Provide the [X, Y] coordinate of the cell's center where the given text is located.  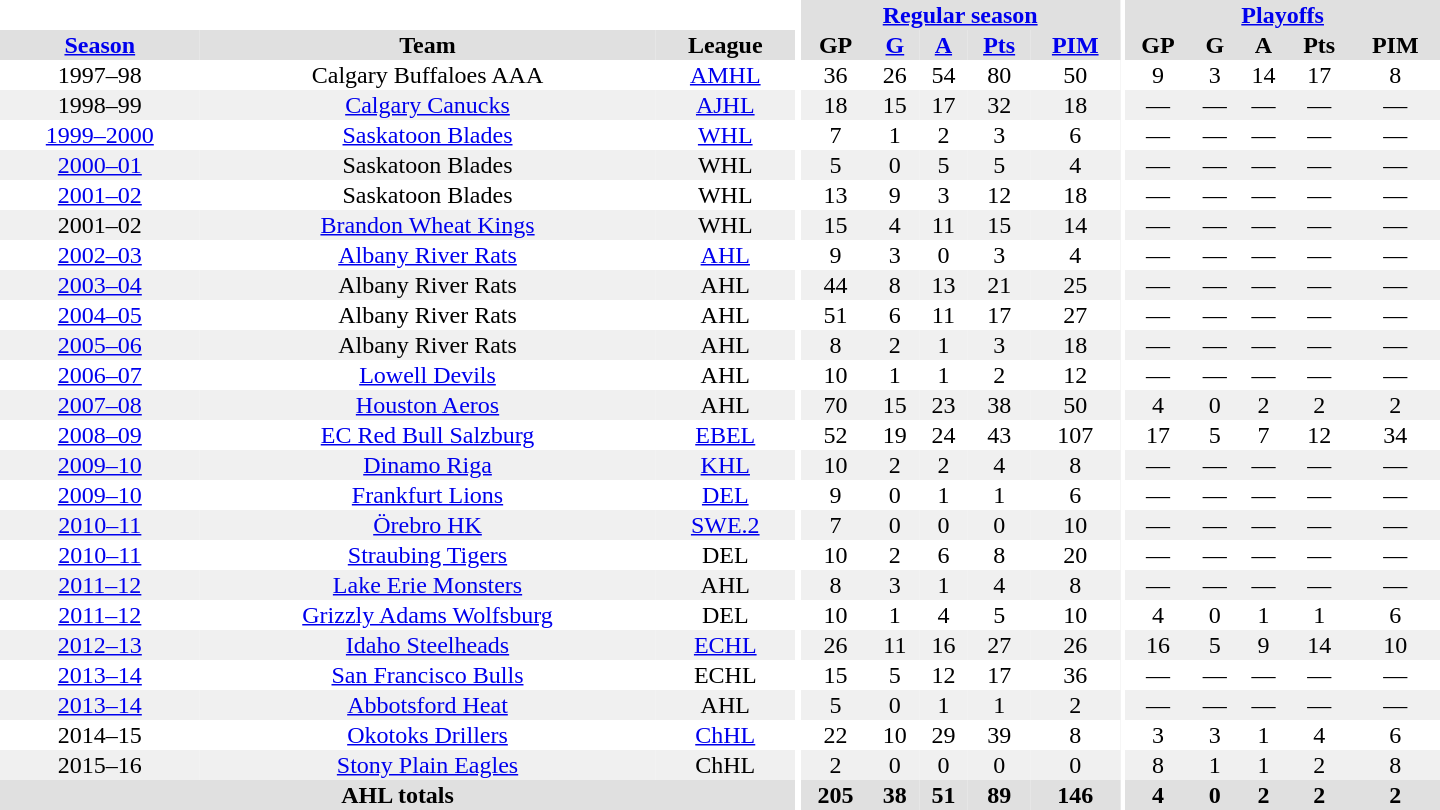
Lake Erie Monsters [428, 585]
23 [944, 405]
Straubing Tigers [428, 555]
Season [100, 45]
2002–03 [100, 255]
39 [1000, 735]
107 [1076, 435]
Lowell Devils [428, 375]
Regular season [960, 15]
AHL totals [398, 795]
League [725, 45]
29 [944, 735]
Team [428, 45]
2008–09 [100, 435]
52 [835, 435]
20 [1076, 555]
146 [1076, 795]
70 [835, 405]
Calgary Canucks [428, 105]
34 [1396, 435]
Dinamo Riga [428, 465]
24 [944, 435]
EC Red Bull Salzburg [428, 435]
1999–2000 [100, 135]
Playoffs [1282, 15]
54 [944, 75]
SWE.2 [725, 525]
San Francisco Bulls [428, 675]
Brandon Wheat Kings [428, 225]
80 [1000, 75]
2012–13 [100, 645]
Örebro HK [428, 525]
Okotoks Drillers [428, 735]
44 [835, 285]
Houston Aeros [428, 405]
Grizzly Adams Wolfsburg [428, 615]
2000–01 [100, 165]
Calgary Buffaloes AAA [428, 75]
2006–07 [100, 375]
KHL [725, 465]
Frankfurt Lions [428, 495]
Abbotsford Heat [428, 705]
AMHL [725, 75]
2014–15 [100, 735]
22 [835, 735]
2007–08 [100, 405]
43 [1000, 435]
25 [1076, 285]
2005–06 [100, 345]
19 [896, 435]
89 [1000, 795]
AJHL [725, 105]
21 [1000, 285]
1998–99 [100, 105]
EBEL [725, 435]
2003–04 [100, 285]
1997–98 [100, 75]
Idaho Steelheads [428, 645]
2004–05 [100, 315]
32 [1000, 105]
205 [835, 795]
Stony Plain Eagles [428, 765]
2015–16 [100, 765]
